Scan for the cell matching the given text and deliver its [x, y] coordinate at center. 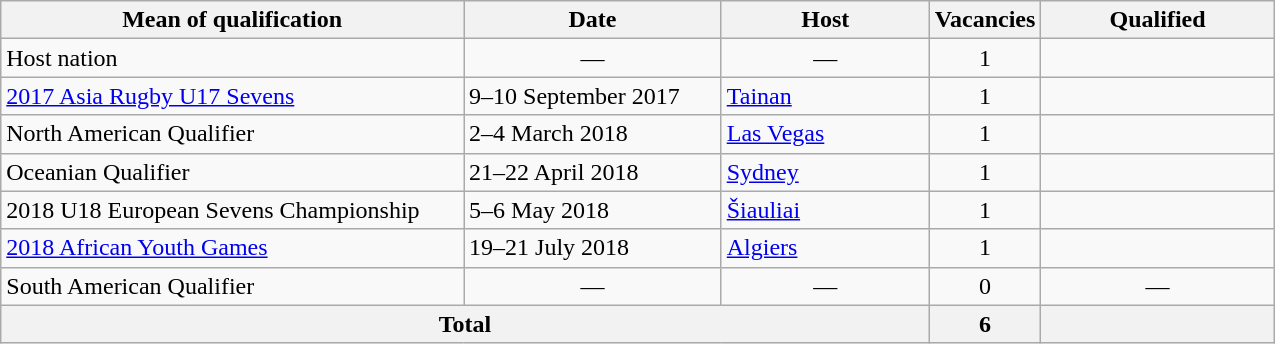
South American Qualifier [232, 286]
Mean of qualification [232, 20]
9–10 September 2017 [593, 96]
Total [466, 324]
2018 U18 European Sevens Championship [232, 210]
Šiauliai [825, 210]
Tainan [825, 96]
Qualified [1158, 20]
Las Vegas [825, 134]
Sydney [825, 172]
5–6 May 2018 [593, 210]
0 [985, 286]
6 [985, 324]
Oceanian Qualifier [232, 172]
Host nation [232, 58]
Vacancies [985, 20]
2018 African Youth Games [232, 248]
19–21 July 2018 [593, 248]
Date [593, 20]
Host [825, 20]
2–4 March 2018 [593, 134]
21–22 April 2018 [593, 172]
North American Qualifier [232, 134]
2017 Asia Rugby U17 Sevens [232, 96]
Algiers [825, 248]
